Determine the [x, y] coordinate at the center of the cell enclosing the given text.  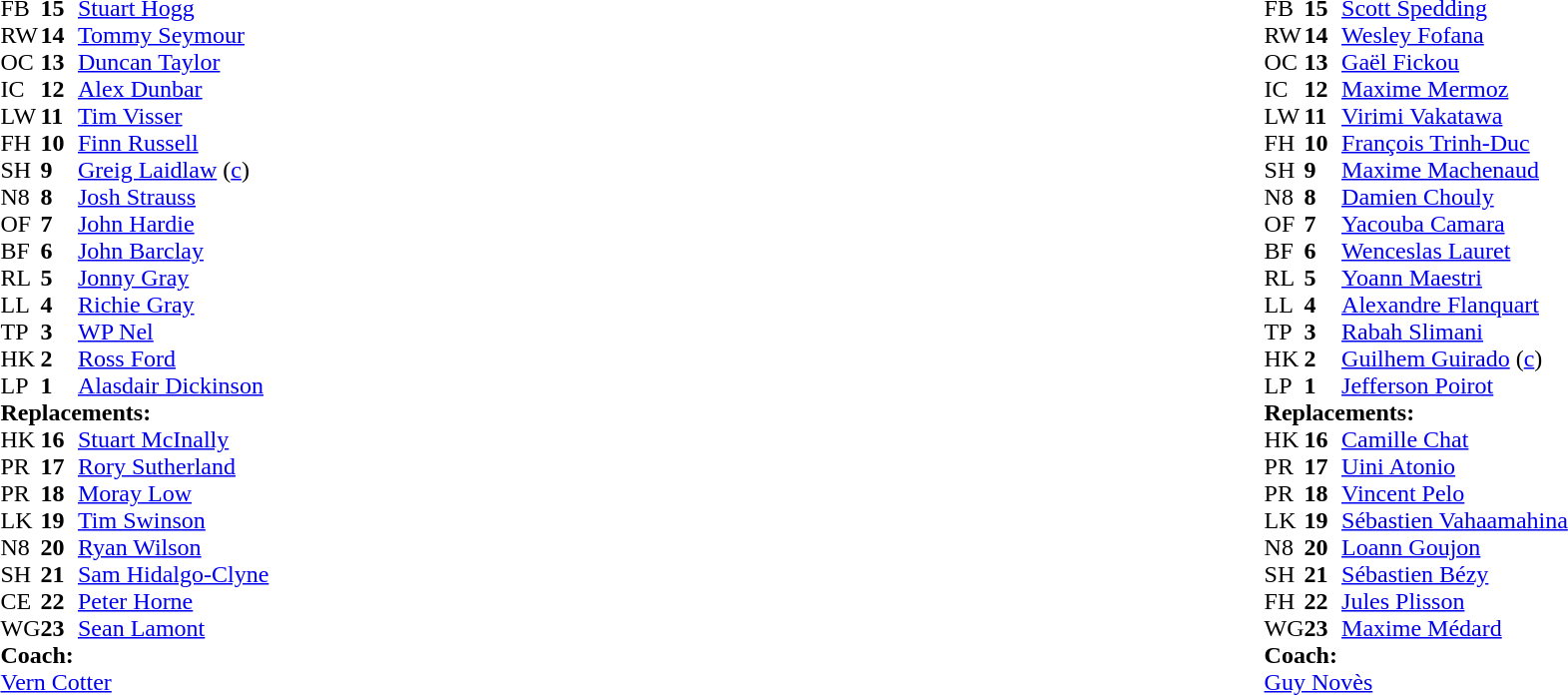
Camille Chat [1455, 439]
Alex Dunbar [174, 90]
Peter Horne [174, 601]
Gaël Fickou [1455, 62]
Maxime Mermoz [1455, 90]
Jonny Gray [174, 278]
Greig Laidlaw (c) [174, 170]
WP Nel [174, 332]
Guilhem Guirado (c) [1455, 359]
Jefferson Poirot [1455, 385]
Wesley Fofana [1455, 36]
Jules Plisson [1455, 601]
Sébastien Vahaamahina [1455, 521]
Virimi Vakatawa [1455, 116]
Damien Chouly [1455, 198]
Ross Ford [174, 359]
John Barclay [174, 252]
François Trinh-Duc [1455, 144]
Moray Low [174, 493]
Tim Visser [174, 116]
Vincent Pelo [1455, 493]
Josh Strauss [174, 198]
Tommy Seymour [174, 36]
Sean Lamont [174, 629]
Uini Atonio [1455, 467]
Ryan Wilson [174, 547]
John Hardie [174, 224]
Rabah Slimani [1455, 332]
Stuart McInally [174, 439]
Finn Russell [174, 144]
Wenceslas Lauret [1455, 252]
Rory Sutherland [174, 467]
Maxime Machenaud [1455, 170]
Yoann Maestri [1455, 278]
Yacouba Camara [1455, 224]
Tim Swinson [174, 521]
Sébastien Bézy [1455, 575]
Sam Hidalgo-Clyne [174, 575]
Richie Gray [174, 306]
Duncan Taylor [174, 62]
Alexandre Flanquart [1455, 306]
CE [20, 601]
Maxime Médard [1455, 629]
Loann Goujon [1455, 547]
Alasdair Dickinson [174, 385]
